Return the (x, y) coordinate for the center point of the cell that contains the specified text.  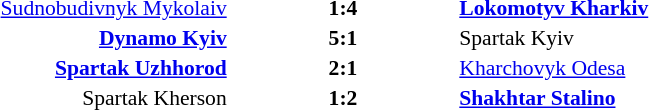
5:1 (344, 38)
2:1 (344, 68)
